Determine the (X, Y) coordinate at the center of the cell enclosing the given text.  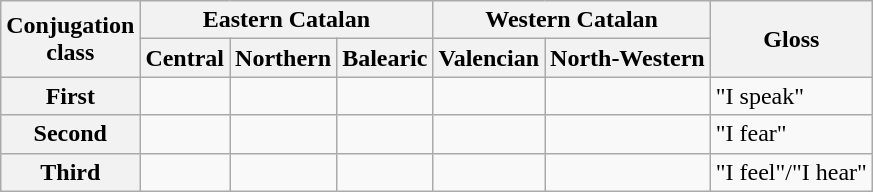
Gloss (791, 39)
Eastern Catalan (286, 20)
Third (70, 172)
Conjugationclass (70, 39)
Second (70, 134)
Valencian (489, 58)
Balearic (385, 58)
"I feel"/"I hear" (791, 172)
Northern (284, 58)
First (70, 96)
North-Western (628, 58)
"I fear" (791, 134)
"I speak" (791, 96)
Central (185, 58)
Western Catalan (572, 20)
